Return the [x, y] coordinate for the center point of the cell that contains the specified text.  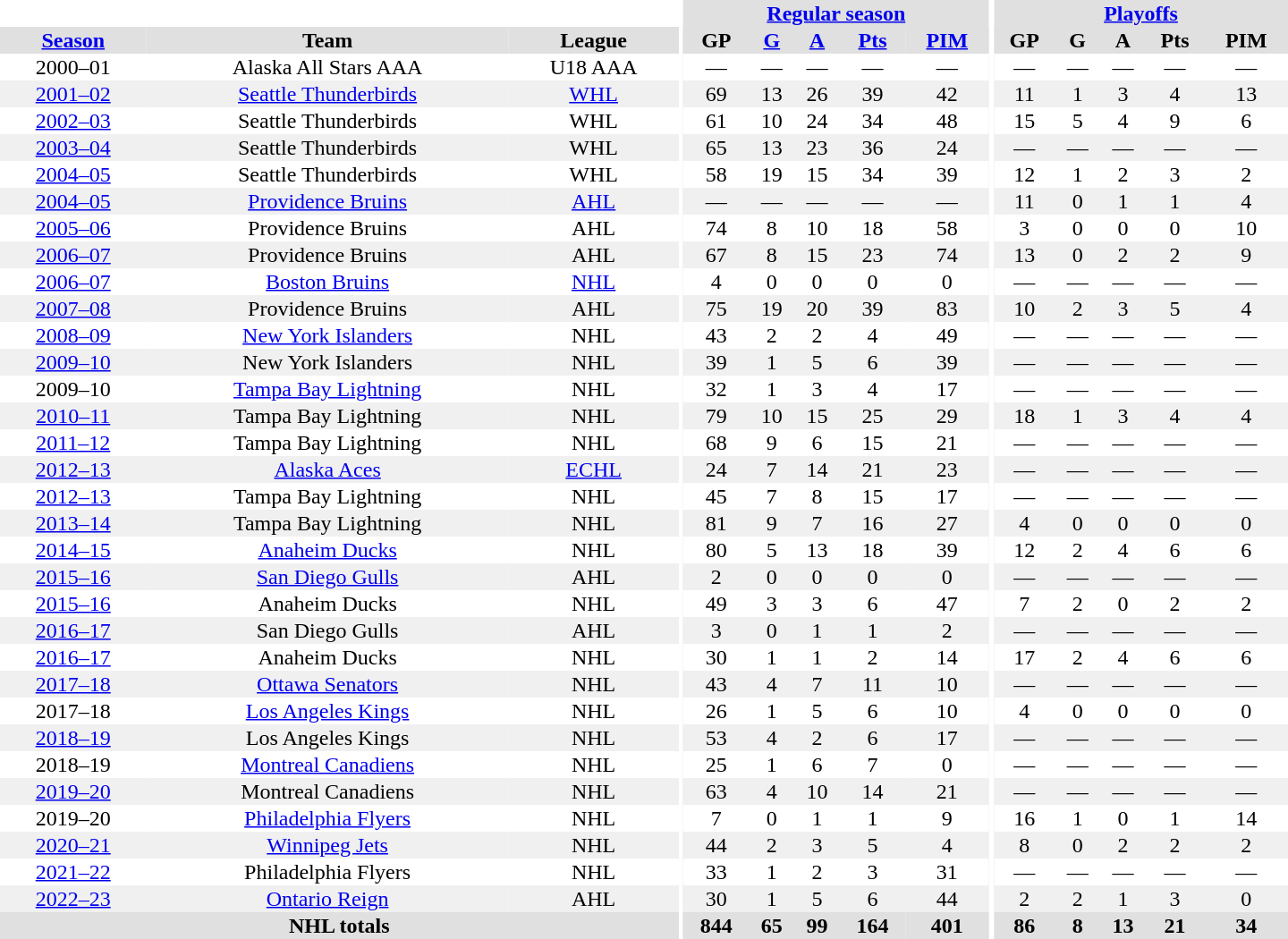
48 [946, 121]
75 [716, 309]
61 [716, 121]
27 [946, 523]
U18 AAA [594, 67]
99 [818, 926]
33 [716, 872]
53 [716, 738]
2002–03 [73, 121]
63 [716, 791]
Alaska All Stars AAA [327, 67]
79 [716, 416]
2001–02 [73, 94]
2007–08 [73, 309]
Season [73, 40]
2014–15 [73, 550]
32 [716, 389]
NHL totals [340, 926]
80 [716, 550]
164 [873, 926]
42 [946, 94]
67 [716, 255]
29 [946, 416]
2020–21 [73, 845]
Ontario Reign [327, 899]
86 [1024, 926]
844 [716, 926]
2000–01 [73, 67]
68 [716, 443]
Boston Bruins [327, 282]
69 [716, 94]
League [594, 40]
20 [818, 309]
47 [946, 604]
83 [946, 309]
2010–11 [73, 416]
Playoffs [1141, 13]
45 [716, 496]
Winnipeg Jets [327, 845]
36 [873, 148]
Regular season [835, 13]
Team [327, 40]
401 [946, 926]
2013–14 [73, 523]
81 [716, 523]
2021–22 [73, 872]
Ottawa Senators [327, 684]
31 [946, 872]
2005–06 [73, 228]
Alaska Aces [327, 469]
2003–04 [73, 148]
2008–09 [73, 335]
2022–23 [73, 899]
2011–12 [73, 443]
ECHL [594, 469]
